Search for the cell housing the specified text and yield its (x, y) center coordinate. 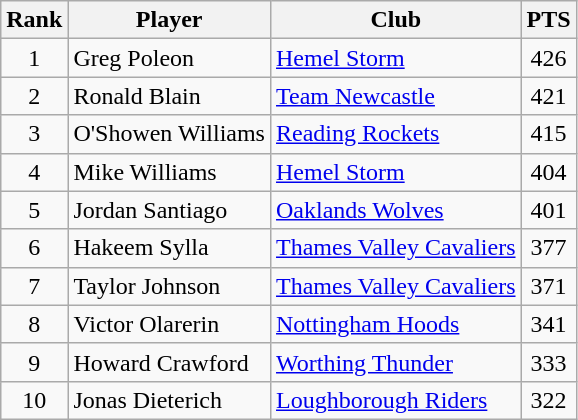
Worthing Thunder (396, 362)
322 (548, 400)
O'Showen Williams (170, 134)
4 (34, 172)
Player (170, 20)
10 (34, 400)
5 (34, 210)
1 (34, 58)
421 (548, 96)
Team Newcastle (396, 96)
Reading Rockets (396, 134)
9 (34, 362)
8 (34, 324)
2 (34, 96)
PTS (548, 20)
Jonas Dieterich (170, 400)
401 (548, 210)
371 (548, 286)
Club (396, 20)
Ronald Blain (170, 96)
6 (34, 248)
Jordan Santiago (170, 210)
Howard Crawford (170, 362)
Hakeem Sylla (170, 248)
341 (548, 324)
3 (34, 134)
7 (34, 286)
Oaklands Wolves (396, 210)
415 (548, 134)
Loughborough Riders (396, 400)
Greg Poleon (170, 58)
426 (548, 58)
Victor Olarerin (170, 324)
Mike Williams (170, 172)
333 (548, 362)
377 (548, 248)
Rank (34, 20)
404 (548, 172)
Taylor Johnson (170, 286)
Nottingham Hoods (396, 324)
